For the text-containing cell, return its midpoint in (X, Y) coordinate format. 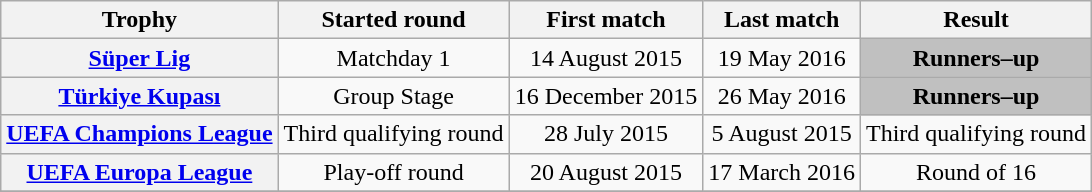
UEFA Champions League (140, 134)
Last match (782, 20)
Group Stage (394, 96)
17 March 2016 (782, 172)
UEFA Europa League (140, 172)
19 May 2016 (782, 58)
5 August 2015 (782, 134)
14 August 2015 (606, 58)
16 December 2015 (606, 96)
Süper Lig (140, 58)
28 July 2015 (606, 134)
Türkiye Kupası (140, 96)
Trophy (140, 20)
Play-off round (394, 172)
Matchday 1 (394, 58)
Result (976, 20)
Started round (394, 20)
First match (606, 20)
Round of 16 (976, 172)
20 August 2015 (606, 172)
26 May 2016 (782, 96)
